Find where the given text appears and provide that cell's center as [x, y] coordinate. 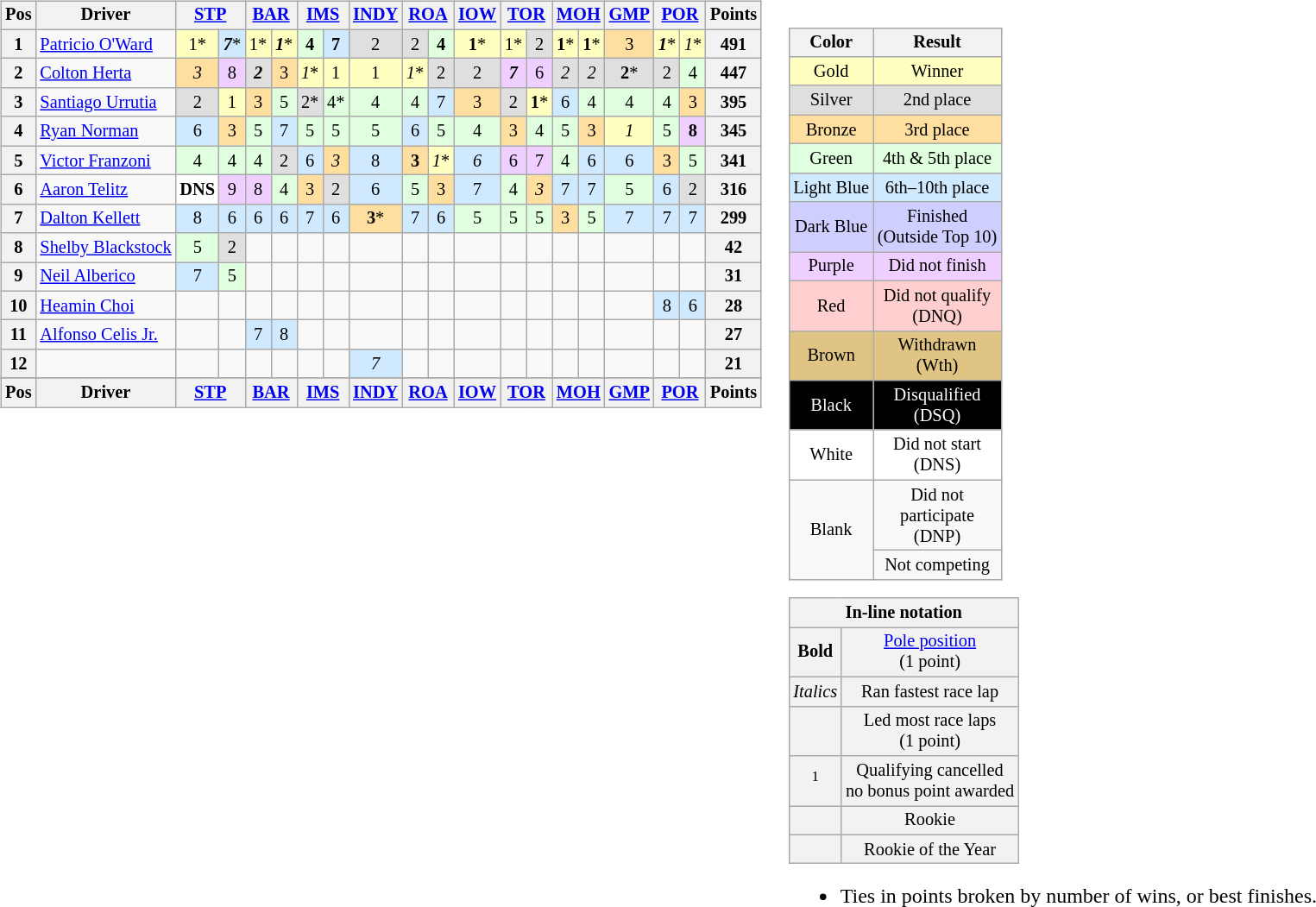
Silver [830, 100]
27 [734, 335]
Pole position(1 point) [930, 652]
Led most race laps(1 point) [930, 731]
Did not start(DNS) [937, 455]
345 [734, 131]
Gold [830, 72]
Santiago Urrutia [105, 103]
Alfonso Celis Jr. [105, 335]
395 [734, 103]
Green [830, 159]
Red [830, 305]
White [830, 455]
Winner [937, 72]
Shelby Blackstock [105, 248]
341 [734, 161]
Blank [830, 530]
Purple [830, 267]
11 [18, 335]
2nd place [937, 100]
Light Blue [830, 187]
Bold [815, 652]
Italics [815, 692]
Patricio O'Ward [105, 44]
3rd place [937, 129]
42 [734, 248]
Not competing [937, 565]
Color [830, 42]
Heamin Choi [105, 305]
3* [375, 218]
Did not finish [937, 267]
4* [336, 103]
Result [937, 42]
28 [734, 305]
Bronze [830, 129]
Ran fastest race lap [930, 692]
Black [830, 406]
Aaron Telitz [105, 190]
491 [734, 44]
Victor Franzoni [105, 161]
299 [734, 218]
6th–10th place [937, 187]
Dalton Kellett [105, 218]
4th & 5th place [937, 159]
31 [734, 277]
21 [734, 364]
Colton Herta [105, 73]
Withdrawn(Wth) [937, 356]
DNS [197, 190]
Dark Blue [830, 227]
Rookie of the Year [930, 849]
Qualifying cancelledno bonus point awarded [930, 781]
Finished(Outside Top 10) [937, 227]
10 [18, 305]
316 [734, 190]
12 [18, 364]
Rookie [930, 821]
Neil Alberico [105, 277]
Did notparticipate(DNP) [937, 515]
Ryan Norman [105, 131]
In-line notation [904, 613]
Did not qualify(DNQ) [937, 305]
Disqualified(DSQ) [937, 406]
7* [232, 44]
447 [734, 73]
Brown [830, 356]
